Pinpoint the cell where the given text exists, returning its (x, y) midpoint coordinate. 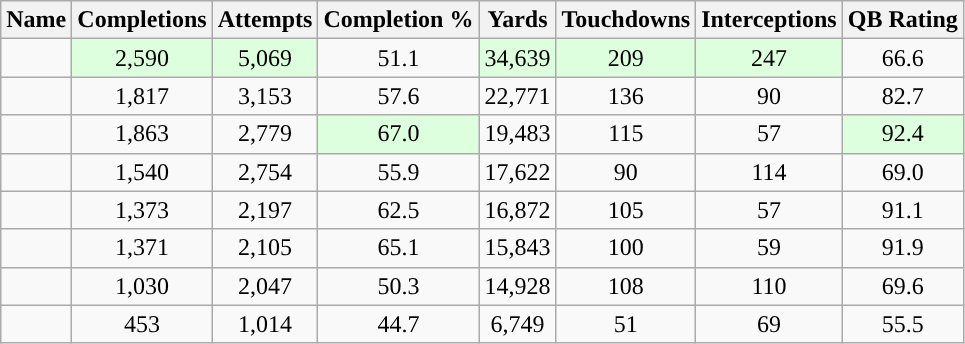
1,014 (265, 324)
51.1 (398, 58)
59 (770, 248)
69.6 (902, 286)
1,030 (142, 286)
3,153 (265, 96)
55.5 (902, 324)
247 (770, 58)
69 (770, 324)
Completions (142, 20)
19,483 (518, 134)
2,047 (265, 286)
65.1 (398, 248)
55.9 (398, 172)
50.3 (398, 286)
16,872 (518, 210)
2,590 (142, 58)
QB Rating (902, 20)
Attempts (265, 20)
115 (626, 134)
1,540 (142, 172)
1,817 (142, 96)
209 (626, 58)
51 (626, 324)
34,639 (518, 58)
17,622 (518, 172)
91.9 (902, 248)
2,754 (265, 172)
15,843 (518, 248)
2,779 (265, 134)
2,197 (265, 210)
5,069 (265, 58)
105 (626, 210)
14,928 (518, 286)
110 (770, 286)
1,863 (142, 134)
Completion % (398, 20)
82.7 (902, 96)
57.6 (398, 96)
Name (36, 20)
Interceptions (770, 20)
92.4 (902, 134)
62.5 (398, 210)
6,749 (518, 324)
2,105 (265, 248)
69.0 (902, 172)
66.6 (902, 58)
91.1 (902, 210)
108 (626, 286)
1,373 (142, 210)
44.7 (398, 324)
100 (626, 248)
22,771 (518, 96)
Yards (518, 20)
1,371 (142, 248)
Touchdowns (626, 20)
67.0 (398, 134)
453 (142, 324)
114 (770, 172)
136 (626, 96)
